For the text-containing cell, return its midpoint in (x, y) coordinate format. 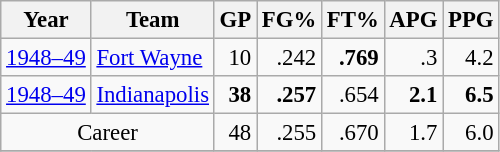
Team (152, 20)
Indianapolis (152, 95)
FG% (290, 20)
1.7 (414, 133)
Career (108, 133)
4.2 (471, 58)
Year (46, 20)
FT% (354, 20)
APG (414, 20)
Fort Wayne (152, 58)
.654 (354, 95)
.3 (414, 58)
6.0 (471, 133)
10 (235, 58)
PPG (471, 20)
.257 (290, 95)
.255 (290, 133)
48 (235, 133)
.769 (354, 58)
6.5 (471, 95)
2.1 (414, 95)
GP (235, 20)
.242 (290, 58)
38 (235, 95)
.670 (354, 133)
